Return [X, Y] of the center of cell containing provided text 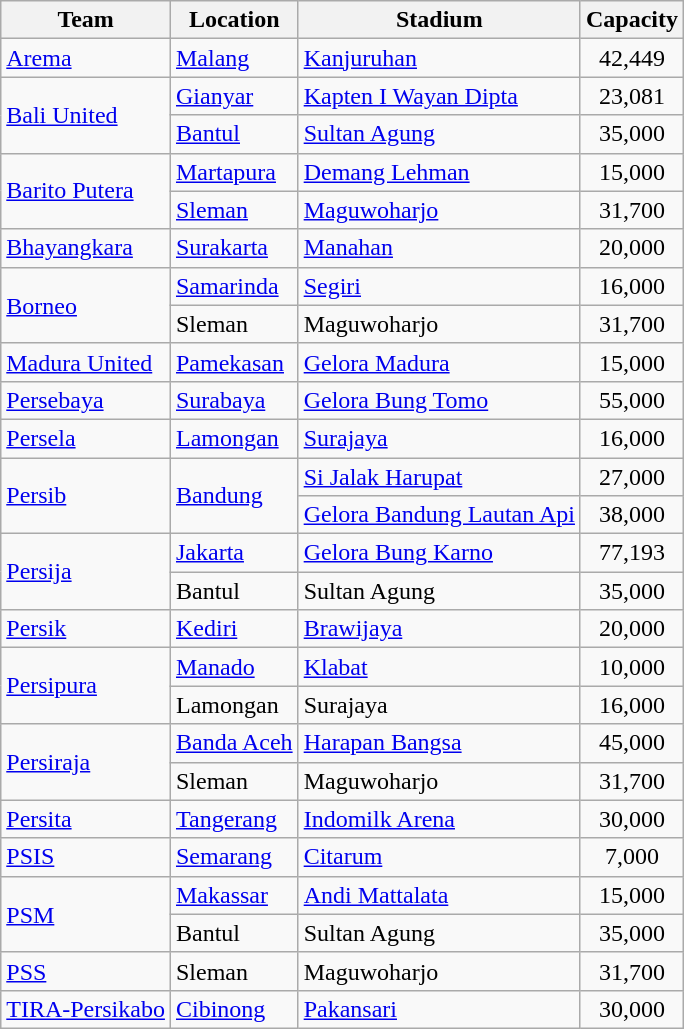
Malang [234, 58]
Brawijaya [439, 629]
PSM [86, 914]
Pamekasan [234, 362]
27,000 [632, 477]
Persipura [86, 686]
Bandung [234, 496]
Bhayangkara [86, 248]
Bali United [86, 115]
Surabaya [234, 400]
38,000 [632, 515]
Gelora Madura [439, 362]
Stadium [439, 20]
Tangerang [234, 819]
Persija [86, 572]
Persiraja [86, 762]
Harapan Bangsa [439, 743]
Surakarta [234, 248]
Samarinda [234, 286]
Pakansari [439, 1009]
Barito Putera [86, 191]
Persik [86, 629]
Persela [86, 438]
77,193 [632, 553]
PSS [86, 971]
Persita [86, 819]
Team [86, 20]
Indomilk Arena [439, 819]
Manado [234, 667]
Persib [86, 496]
Manahan [439, 248]
Persebaya [86, 400]
42,449 [632, 58]
Citarum [439, 857]
Madura United [86, 362]
Makassar [234, 895]
55,000 [632, 400]
Arema [86, 58]
10,000 [632, 667]
Kanjuruhan [439, 58]
Banda Aceh [234, 743]
23,081 [632, 96]
Gelora Bandung Lautan Api [439, 515]
Location [234, 20]
Jakarta [234, 553]
Kapten I Wayan Dipta [439, 96]
Si Jalak Harupat [439, 477]
Semarang [234, 857]
PSIS [86, 857]
Kediri [234, 629]
Klabat [439, 667]
Cibinong [234, 1009]
Gelora Bung Tomo [439, 400]
Segiri [439, 286]
45,000 [632, 743]
Capacity [632, 20]
Gelora Bung Karno [439, 553]
Borneo [86, 305]
Demang Lehman [439, 172]
TIRA-Persikabo [86, 1009]
Gianyar [234, 96]
Andi Mattalata [439, 895]
Martapura [234, 172]
7,000 [632, 857]
